Return the [x, y] coordinate for the center point of the cell that contains the specified text.  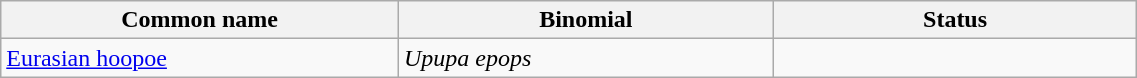
Status [955, 20]
Common name [200, 20]
Eurasian hoopoe [200, 58]
Binomial [586, 20]
Upupa epops [586, 58]
